Return the [x, y] coordinate for the center point of the cell that contains the specified text.  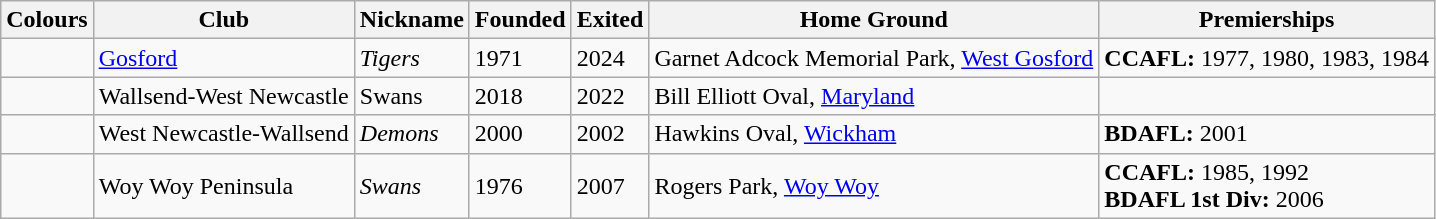
1976 [520, 186]
Bill Elliott Oval, Maryland [874, 96]
Tigers [412, 58]
CCAFL: 1985, 1992BDAFL 1st Div: 2006 [1267, 186]
Gosford [224, 58]
Exited [610, 20]
Hawkins Oval, Wickham [874, 134]
2024 [610, 58]
Colours [47, 20]
Nickname [412, 20]
2000 [520, 134]
Home Ground [874, 20]
2007 [610, 186]
Demons [412, 134]
BDAFL: 2001 [1267, 134]
West Newcastle-Wallsend [224, 134]
2022 [610, 96]
Rogers Park, Woy Woy [874, 186]
Woy Woy Peninsula [224, 186]
Garnet Adcock Memorial Park, West Gosford [874, 58]
Wallsend-West Newcastle [224, 96]
2002 [610, 134]
Founded [520, 20]
Premierships [1267, 20]
CCAFL: 1977, 1980, 1983, 1984 [1267, 58]
Club [224, 20]
1971 [520, 58]
2018 [520, 96]
